Return the (x, y) coordinate for the center point of the cell that contains the specified text.  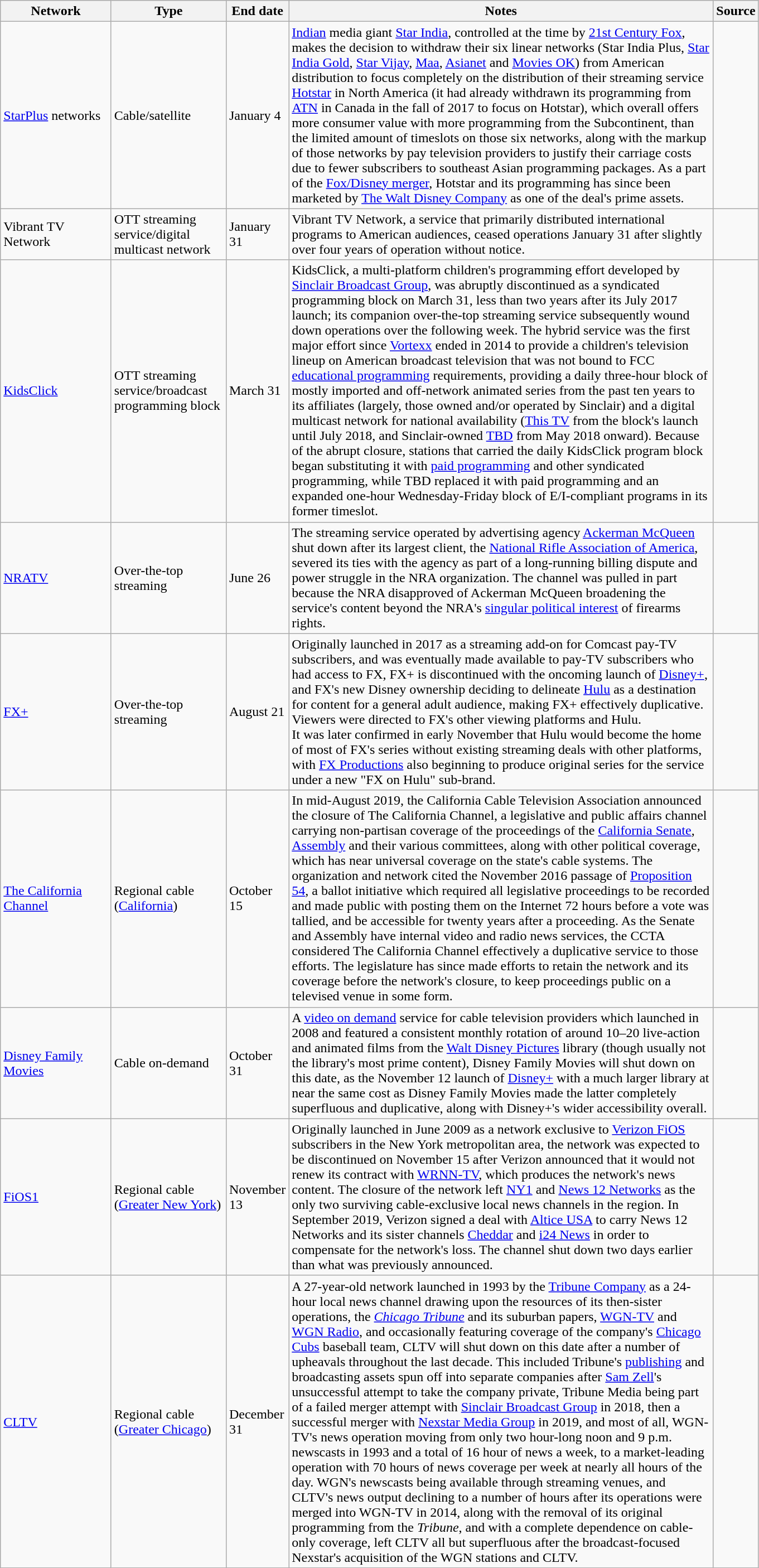
Cable on-demand (168, 1063)
End date (257, 11)
March 31 (257, 391)
Regional cable (Greater New York) (168, 1197)
December 31 (257, 1421)
Regional cable (Greater Chicago) (168, 1421)
October 15 (257, 899)
January 31 (257, 234)
June 26 (257, 578)
October 31 (257, 1063)
August 21 (257, 712)
The California Channel (56, 899)
Regional cable (California) (168, 899)
Disney Family Movies (56, 1063)
OTT streaming service/broadcast programming block (168, 391)
November 13 (257, 1197)
KidsClick (56, 391)
CLTV (56, 1421)
OTT streaming service/digital multicast network (168, 234)
Vibrant TV Network (56, 234)
FiOS1 (56, 1197)
StarPlus networks (56, 115)
Notes (501, 11)
Cable/satellite (168, 115)
Network (56, 11)
NRATV (56, 578)
FX+ (56, 712)
Type (168, 11)
January 4 (257, 115)
Source (736, 11)
